Detect which cell encompasses the target text, then output its [x, y] center coordinate. 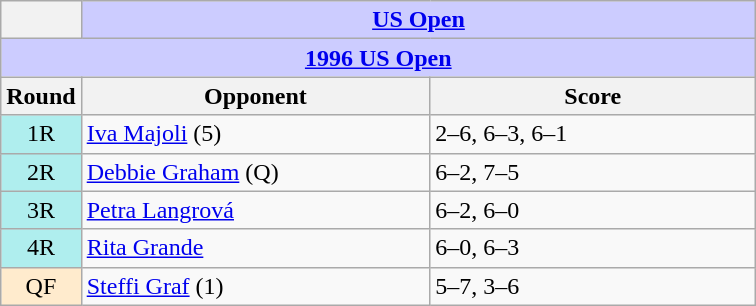
2R [41, 172]
Round [41, 96]
Opponent [256, 96]
6–0, 6–3 [593, 248]
Petra Langrová [256, 210]
1R [41, 134]
3R [41, 210]
Iva Majoli (5) [256, 134]
2–6, 6–3, 6–1 [593, 134]
QF [41, 286]
1996 US Open [378, 58]
5–7, 3–6 [593, 286]
Debbie Graham (Q) [256, 172]
US Open [418, 20]
6–2, 6–0 [593, 210]
Steffi Graf (1) [256, 286]
6–2, 7–5 [593, 172]
Score [593, 96]
Rita Grande [256, 248]
4R [41, 248]
